Find where the given text appears and provide that cell's center as (X, Y) coordinate. 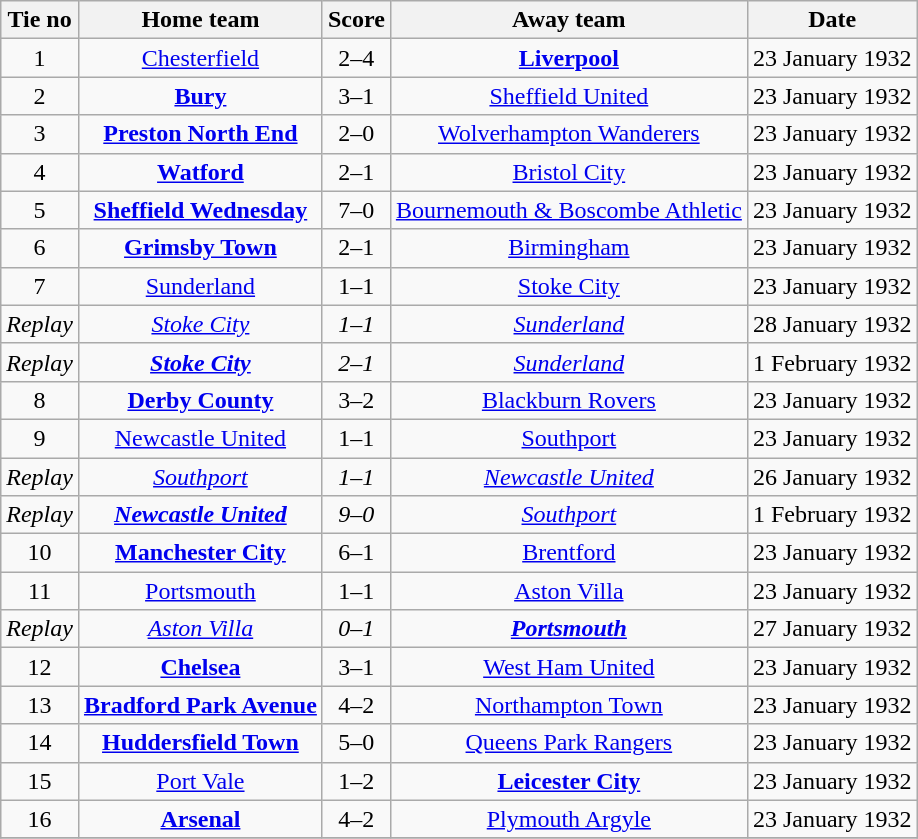
Arsenal (200, 819)
16 (40, 819)
14 (40, 743)
1–2 (356, 781)
15 (40, 781)
Bradford Park Avenue (200, 705)
Tie no (40, 20)
Queens Park Rangers (568, 743)
4 (40, 172)
Chelsea (200, 667)
3–2 (356, 400)
Chesterfield (200, 58)
Manchester City (200, 553)
Liverpool (568, 58)
13 (40, 705)
Huddersfield Town (200, 743)
Wolverhampton Wanderers (568, 134)
6 (40, 248)
12 (40, 667)
Watford (200, 172)
3 (40, 134)
Bury (200, 96)
Leicester City (568, 781)
Date (832, 20)
6–1 (356, 553)
Bournemouth & Boscombe Athletic (568, 210)
27 January 1932 (832, 629)
Blackburn Rovers (568, 400)
Sheffield Wednesday (200, 210)
2–0 (356, 134)
Sheffield United (568, 96)
Port Vale (200, 781)
26 January 1932 (832, 477)
11 (40, 591)
5–0 (356, 743)
2 (40, 96)
1 (40, 58)
Grimsby Town (200, 248)
Plymouth Argyle (568, 819)
5 (40, 210)
2–4 (356, 58)
Bristol City (568, 172)
8 (40, 400)
Birmingham (568, 248)
Northampton Town (568, 705)
9 (40, 438)
Home team (200, 20)
Brentford (568, 553)
Preston North End (200, 134)
West Ham United (568, 667)
10 (40, 553)
9–0 (356, 515)
28 January 1932 (832, 324)
Score (356, 20)
7 (40, 286)
7–0 (356, 210)
Derby County (200, 400)
Away team (568, 20)
0–1 (356, 629)
